Pinpoint the cell where the given text exists, returning its (x, y) midpoint coordinate. 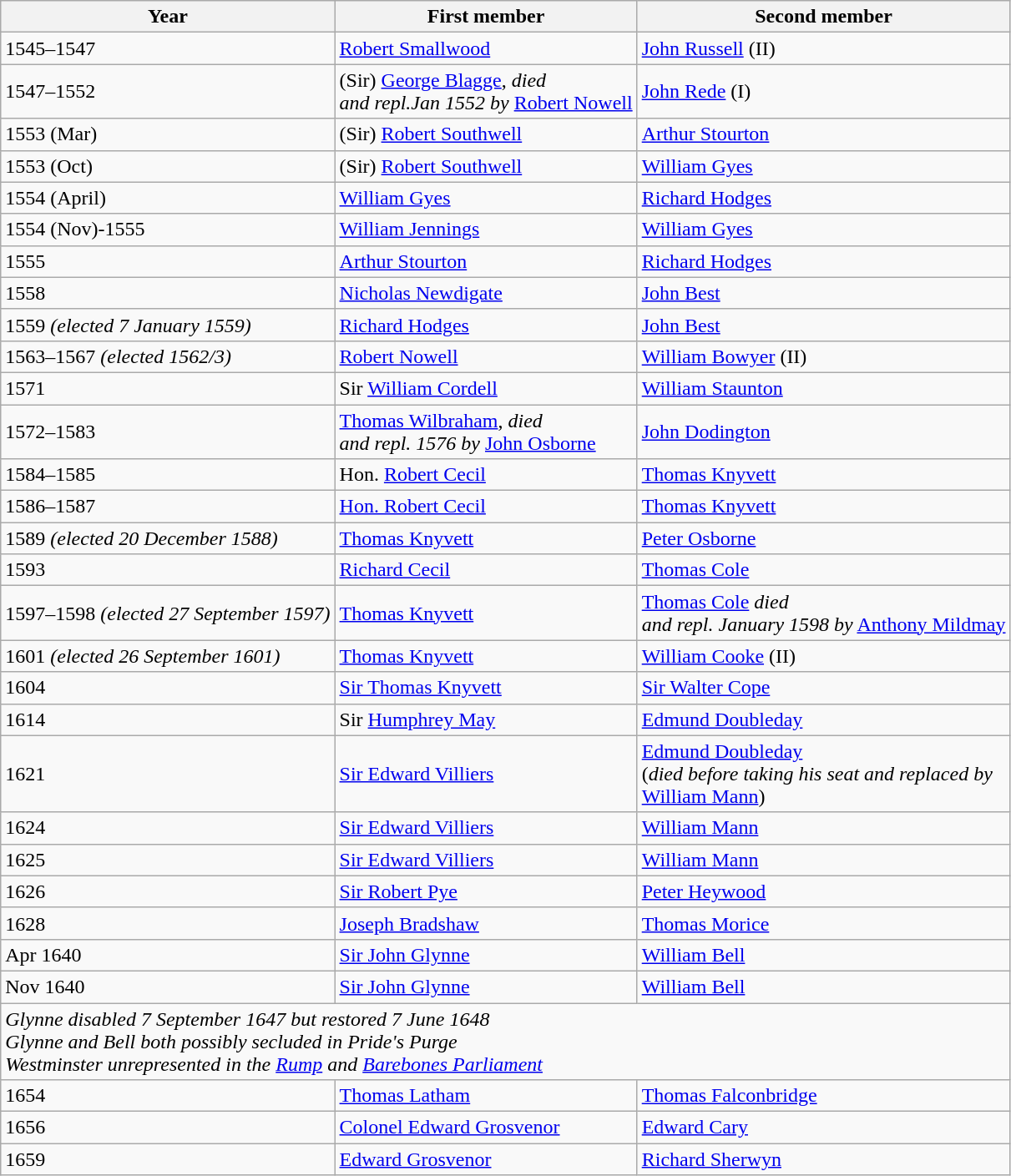
Edmund Doubleday (823, 719)
1625 (168, 860)
1559 (elected 7 January 1559) (168, 325)
Thomas Morice (823, 923)
Edmund Doubleday (died before taking his seat and replaced by William Mann) (823, 774)
1571 (168, 388)
William Bowyer (II) (823, 356)
Year (168, 17)
William Staunton (823, 388)
Sir Walter Cope (823, 688)
1614 (168, 719)
1554 (Nov)-1555 (168, 230)
1593 (168, 570)
1621 (168, 774)
John Dodington (823, 431)
First member (486, 17)
John Russell (II) (823, 48)
Thomas Cole died and repl. January 1598 by Anthony Mildmay (823, 613)
Sir Robert Pye (486, 891)
1628 (168, 923)
Richard Sherwyn (823, 1159)
1586–1587 (168, 507)
1558 (168, 293)
1547–1552 (168, 92)
John Rede (I) (823, 92)
1659 (168, 1159)
1555 (168, 261)
Sir Humphrey May (486, 719)
1654 (168, 1096)
Thomas Wilbraham, died and repl. 1576 by John Osborne (486, 431)
Sir William Cordell (486, 388)
Edward Grosvenor (486, 1159)
1554 (April) (168, 198)
1572–1583 (168, 431)
1656 (168, 1128)
1553 (Oct) (168, 166)
Sir Thomas Knyvett (486, 688)
Thomas Cole (823, 570)
Thomas Latham (486, 1096)
1626 (168, 891)
Colonel Edward Grosvenor (486, 1128)
Nicholas Newdigate (486, 293)
1589 (elected 20 December 1588) (168, 538)
Joseph Bradshaw (486, 923)
Robert Smallwood (486, 48)
Second member (823, 17)
1601 (elected 26 September 1601) (168, 656)
Edward Cary (823, 1128)
Robert Nowell (486, 356)
(Sir) George Blagge, died and repl.Jan 1552 by Robert Nowell (486, 92)
William Cooke (II) (823, 656)
Nov 1640 (168, 987)
1597–1598 (elected 27 September 1597) (168, 613)
Richard Cecil (486, 570)
1584–1585 (168, 475)
Thomas Falconbridge (823, 1096)
Apr 1640 (168, 955)
Peter Osborne (823, 538)
William Jennings (486, 230)
1563–1567 (elected 1562/3) (168, 356)
1624 (168, 828)
1604 (168, 688)
1545–1547 (168, 48)
Peter Heywood (823, 891)
1553 (Mar) (168, 134)
